Locate the cell with the specified text and output its (x, y) center coordinate. 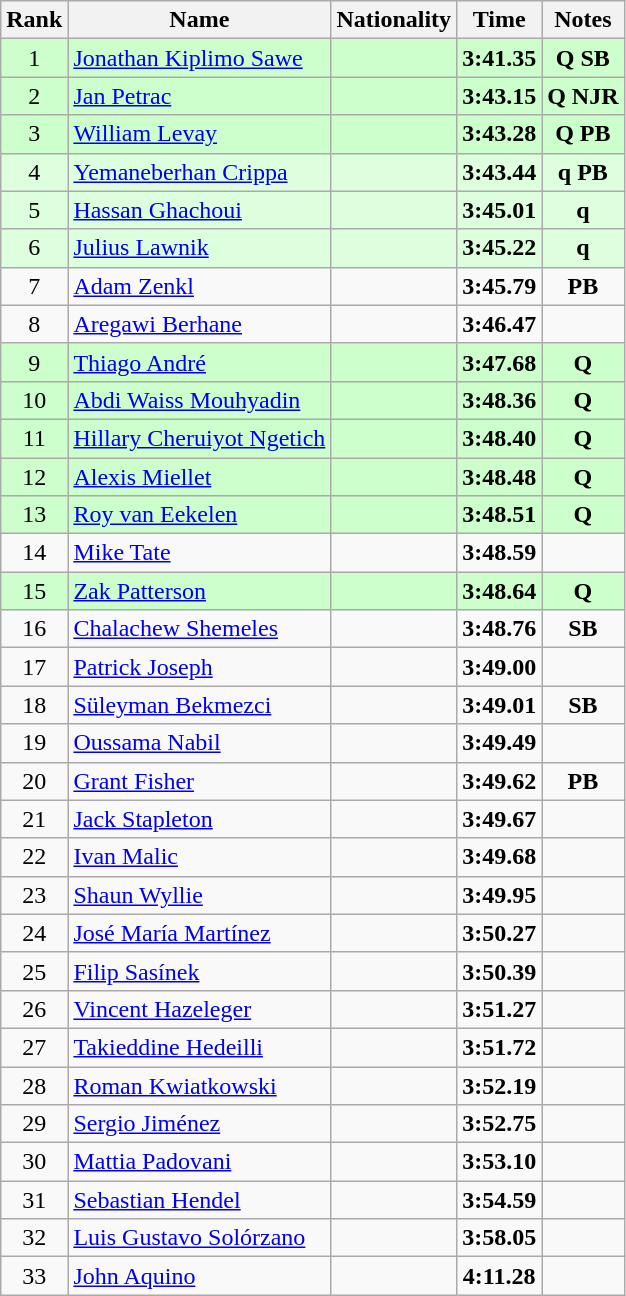
3:41.35 (500, 58)
1 (34, 58)
3:48.76 (500, 629)
Hillary Cheruiyot Ngetich (200, 438)
3:45.22 (500, 248)
Sergio Jiménez (200, 1124)
26 (34, 1009)
8 (34, 324)
4 (34, 172)
Ivan Malic (200, 857)
11 (34, 438)
Notes (583, 20)
3:50.39 (500, 971)
30 (34, 1162)
6 (34, 248)
Shaun Wyllie (200, 895)
3:49.49 (500, 743)
3:53.10 (500, 1162)
Yemaneberhan Crippa (200, 172)
3:52.19 (500, 1085)
Zak Patterson (200, 591)
32 (34, 1238)
Alexis Miellet (200, 477)
Mattia Padovani (200, 1162)
3:50.27 (500, 933)
9 (34, 362)
Jan Petrac (200, 96)
3:45.79 (500, 286)
3:49.67 (500, 819)
3:48.36 (500, 400)
3:49.68 (500, 857)
18 (34, 705)
3:43.28 (500, 134)
José María Martínez (200, 933)
Süleyman Bekmezci (200, 705)
Rank (34, 20)
Mike Tate (200, 553)
3:48.64 (500, 591)
3:45.01 (500, 210)
31 (34, 1200)
3:43.44 (500, 172)
17 (34, 667)
10 (34, 400)
Q SB (583, 58)
3:49.01 (500, 705)
23 (34, 895)
27 (34, 1047)
Name (200, 20)
Filip Sasínek (200, 971)
3:51.72 (500, 1047)
Sebastian Hendel (200, 1200)
4:11.28 (500, 1276)
20 (34, 781)
William Levay (200, 134)
3:48.40 (500, 438)
Takieddine Hedeilli (200, 1047)
Thiago André (200, 362)
22 (34, 857)
25 (34, 971)
3:52.75 (500, 1124)
16 (34, 629)
28 (34, 1085)
29 (34, 1124)
Aregawi Berhane (200, 324)
Julius Lawnik (200, 248)
Oussama Nabil (200, 743)
7 (34, 286)
3:46.47 (500, 324)
3:49.95 (500, 895)
John Aquino (200, 1276)
21 (34, 819)
3:48.51 (500, 515)
Chalachew Shemeles (200, 629)
12 (34, 477)
3:49.00 (500, 667)
19 (34, 743)
Luis Gustavo Solórzano (200, 1238)
Nationality (394, 20)
15 (34, 591)
q PB (583, 172)
Grant Fisher (200, 781)
Roy van Eekelen (200, 515)
3:43.15 (500, 96)
24 (34, 933)
Vincent Hazeleger (200, 1009)
Roman Kwiatkowski (200, 1085)
13 (34, 515)
Q PB (583, 134)
Q NJR (583, 96)
Patrick Joseph (200, 667)
5 (34, 210)
14 (34, 553)
33 (34, 1276)
Abdi Waiss Mouhyadin (200, 400)
Hassan Ghachoui (200, 210)
3:49.62 (500, 781)
3:58.05 (500, 1238)
3 (34, 134)
2 (34, 96)
Jack Stapleton (200, 819)
3:48.59 (500, 553)
Jonathan Kiplimo Sawe (200, 58)
Time (500, 20)
3:48.48 (500, 477)
3:47.68 (500, 362)
3:54.59 (500, 1200)
Adam Zenkl (200, 286)
3:51.27 (500, 1009)
